Return (x, y) of the center of cell containing provided text 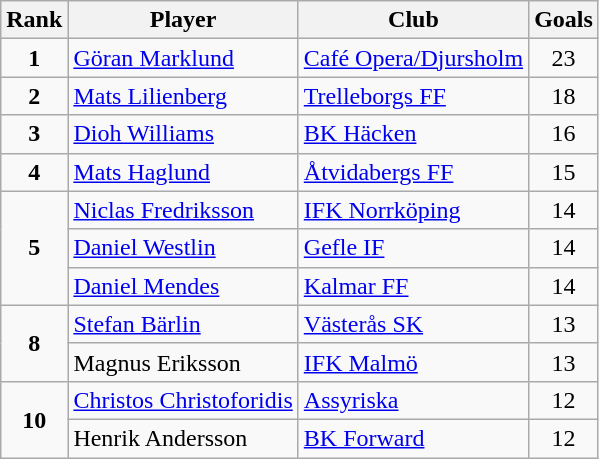
BK Forward (413, 438)
4 (34, 172)
Åtvidabergs FF (413, 172)
Player (183, 20)
Stefan Bärlin (183, 324)
3 (34, 134)
Assyriska (413, 400)
Café Opera/Djursholm (413, 58)
Göran Marklund (183, 58)
IFK Norrköping (413, 210)
Mats Lilienberg (183, 96)
23 (564, 58)
Daniel Mendes (183, 286)
Niclas Fredriksson (183, 210)
Rank (34, 20)
Dioh Williams (183, 134)
5 (34, 248)
Magnus Eriksson (183, 362)
Trelleborgs FF (413, 96)
BK Häcken (413, 134)
16 (564, 134)
10 (34, 419)
Goals (564, 20)
Västerås SK (413, 324)
Christos Christoforidis (183, 400)
1 (34, 58)
Mats Haglund (183, 172)
IFK Malmö (413, 362)
8 (34, 343)
Daniel Westlin (183, 248)
Gefle IF (413, 248)
15 (564, 172)
Henrik Andersson (183, 438)
2 (34, 96)
Kalmar FF (413, 286)
18 (564, 96)
Club (413, 20)
